Capture the cell that displays the provided text and extract its (x, y) central coordinate. 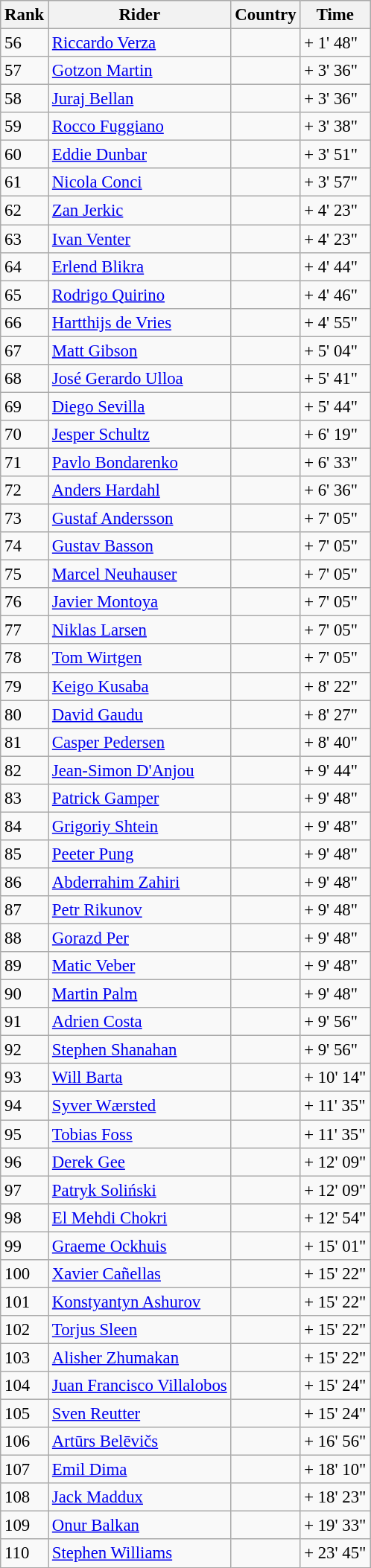
64 (25, 266)
Niklas Larsen (140, 630)
Ivan Venter (140, 239)
60 (25, 155)
92 (25, 1050)
Stephen Williams (140, 1554)
Patrick Gamper (140, 799)
Martin Palm (140, 994)
86 (25, 882)
Derek Gee (140, 1162)
79 (25, 686)
+ 6' 36" (335, 490)
Artūrs Belēvičs (140, 1441)
+ 23' 45" (335, 1554)
Will Barta (140, 1078)
108 (25, 1497)
102 (25, 1330)
76 (25, 602)
Rider (140, 15)
Casper Pedersen (140, 742)
75 (25, 575)
Patryk Soliński (140, 1190)
Torjus Sleen (140, 1330)
Time (335, 15)
El Mehdi Chokri (140, 1217)
95 (25, 1134)
Onur Balkan (140, 1526)
+ 16' 56" (335, 1441)
Abderrahim Zahiri (140, 882)
107 (25, 1470)
Alisher Zhumakan (140, 1357)
Peeter Pung (140, 854)
+ 9' 44" (335, 770)
Petr Rikunov (140, 910)
Konstyantyn Ashurov (140, 1302)
61 (25, 182)
Grigoriy Shtein (140, 826)
66 (25, 322)
91 (25, 1022)
Adrien Costa (140, 1022)
Hartthijs de Vries (140, 322)
+ 8' 27" (335, 714)
+ 1' 48" (335, 43)
+ 18' 10" (335, 1470)
Gorazd Per (140, 938)
+ 8' 22" (335, 686)
+ 4' 46" (335, 295)
+ 4' 44" (335, 266)
Rank (25, 15)
56 (25, 43)
93 (25, 1078)
Marcel Neuhauser (140, 575)
Nicola Conci (140, 182)
84 (25, 826)
58 (25, 99)
+ 12' 54" (335, 1217)
Matt Gibson (140, 351)
Juan Francisco Villalobos (140, 1386)
74 (25, 546)
Jack Maddux (140, 1497)
82 (25, 770)
81 (25, 742)
98 (25, 1217)
71 (25, 462)
+ 18' 23" (335, 1497)
77 (25, 630)
106 (25, 1441)
Pavlo Bondarenko (140, 462)
67 (25, 351)
+ 3' 51" (335, 155)
Eddie Dunbar (140, 155)
Graeme Ockhuis (140, 1246)
+ 15' 01" (335, 1246)
+ 10' 14" (335, 1078)
+ 6' 19" (335, 435)
65 (25, 295)
Javier Montoya (140, 602)
62 (25, 211)
+ 6' 33" (335, 462)
105 (25, 1414)
83 (25, 799)
100 (25, 1274)
Erlend Blikra (140, 266)
+ 3' 57" (335, 182)
97 (25, 1190)
Tobias Foss (140, 1134)
José Gerardo Ulloa (140, 379)
Zan Jerkic (140, 211)
109 (25, 1526)
87 (25, 910)
Rodrigo Quirino (140, 295)
70 (25, 435)
+ 19' 33" (335, 1526)
+ 5' 44" (335, 406)
Jean-Simon D'Anjou (140, 770)
73 (25, 519)
94 (25, 1106)
Tom Wirtgen (140, 659)
Gotzon Martin (140, 71)
Keigo Kusaba (140, 686)
96 (25, 1162)
+ 5' 04" (335, 351)
+ 8' 40" (335, 742)
Gustaf Andersson (140, 519)
Syver Wærsted (140, 1106)
+ 5' 41" (335, 379)
103 (25, 1357)
68 (25, 379)
72 (25, 490)
Matic Veber (140, 966)
63 (25, 239)
59 (25, 127)
80 (25, 714)
Xavier Cañellas (140, 1274)
89 (25, 966)
101 (25, 1302)
Juraj Bellan (140, 99)
Gustav Basson (140, 546)
78 (25, 659)
+ 3' 38" (335, 127)
Rocco Fuggiano (140, 127)
104 (25, 1386)
88 (25, 938)
Jesper Schultz (140, 435)
110 (25, 1554)
Country (265, 15)
99 (25, 1246)
+ 4' 55" (335, 322)
69 (25, 406)
David Gaudu (140, 714)
Riccardo Verza (140, 43)
57 (25, 71)
90 (25, 994)
Sven Reutter (140, 1414)
Diego Sevilla (140, 406)
85 (25, 854)
Stephen Shanahan (140, 1050)
Emil Dima (140, 1470)
Anders Hardahl (140, 490)
